Return the (X, Y) coordinate for the center point of the cell that contains the specified text.  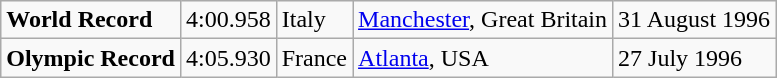
Manchester, Great Britain (483, 20)
27 July 1996 (694, 58)
Atlanta, USA (483, 58)
4:00.958 (228, 20)
France (314, 58)
World Record (91, 20)
Olympic Record (91, 58)
4:05.930 (228, 58)
31 August 1996 (694, 20)
Italy (314, 20)
